Find where the given text appears and provide that cell's center as (x, y) coordinate. 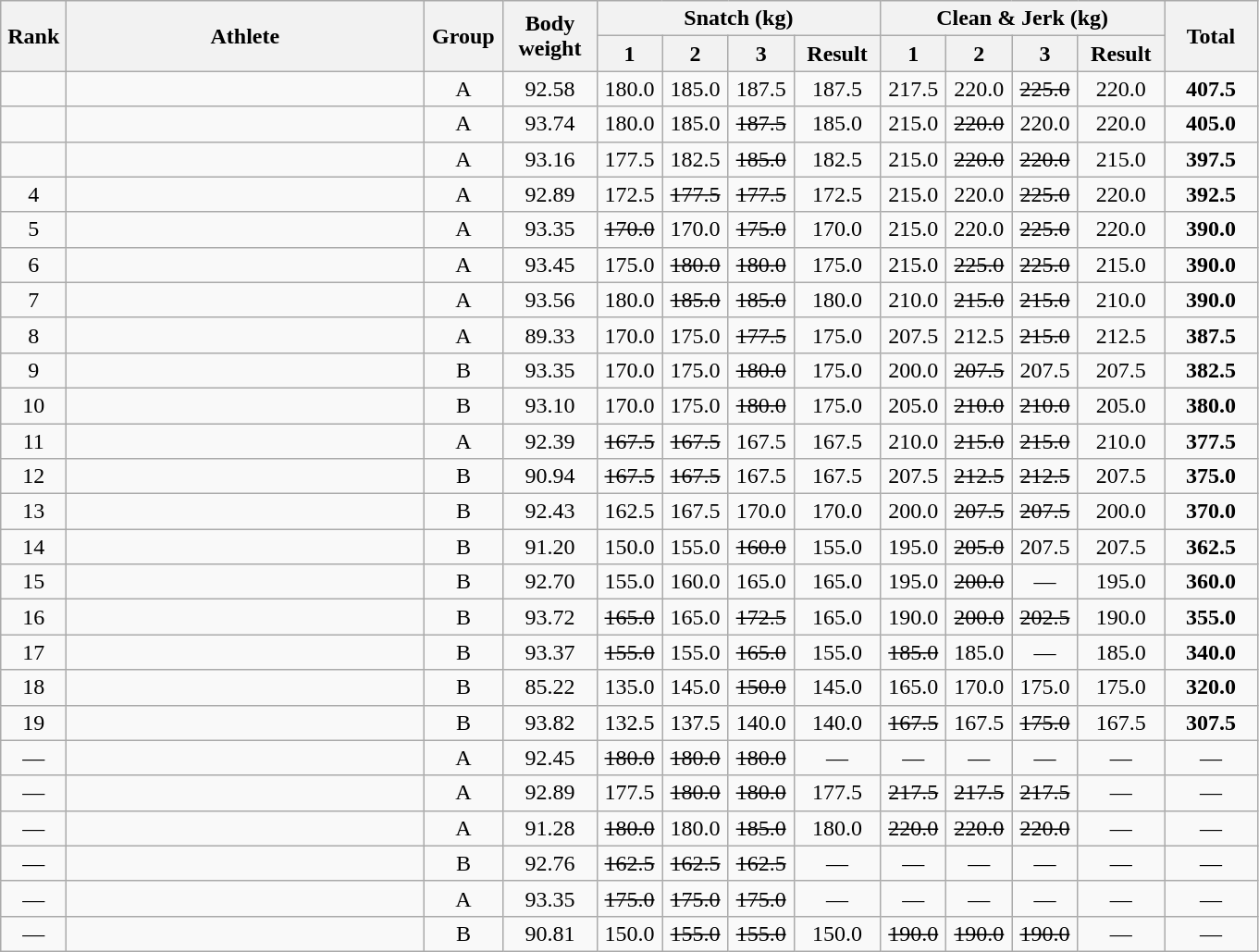
93.56 (549, 300)
91.28 (549, 828)
16 (33, 617)
7 (33, 300)
89.33 (549, 335)
92.43 (549, 512)
Athlete (245, 36)
407.5 (1210, 89)
10 (33, 405)
375.0 (1210, 476)
340.0 (1210, 652)
362.5 (1210, 547)
4 (33, 194)
19 (33, 723)
90.94 (549, 476)
387.5 (1210, 335)
377.5 (1210, 441)
132.5 (629, 723)
380.0 (1210, 405)
355.0 (1210, 617)
93.37 (549, 652)
13 (33, 512)
93.16 (549, 159)
92.70 (549, 582)
92.58 (549, 89)
360.0 (1210, 582)
18 (33, 687)
6 (33, 265)
9 (33, 370)
370.0 (1210, 512)
93.45 (549, 265)
320.0 (1210, 687)
12 (33, 476)
92.39 (549, 441)
92.45 (549, 758)
397.5 (1210, 159)
382.5 (1210, 370)
Clean & Jerk (kg) (1023, 19)
135.0 (629, 687)
5 (33, 229)
93.72 (549, 617)
14 (33, 547)
15 (33, 582)
8 (33, 335)
Snatch (kg) (738, 19)
11 (33, 441)
93.82 (549, 723)
93.74 (549, 124)
Rank (33, 36)
Total (1210, 36)
405.0 (1210, 124)
137.5 (696, 723)
Body weight (549, 36)
392.5 (1210, 194)
91.20 (549, 547)
92.76 (549, 863)
Group (463, 36)
17 (33, 652)
90.81 (549, 933)
93.10 (549, 405)
307.5 (1210, 723)
85.22 (549, 687)
202.5 (1045, 617)
